Return the (X, Y) coordinate for the center point of the cell that contains the specified text.  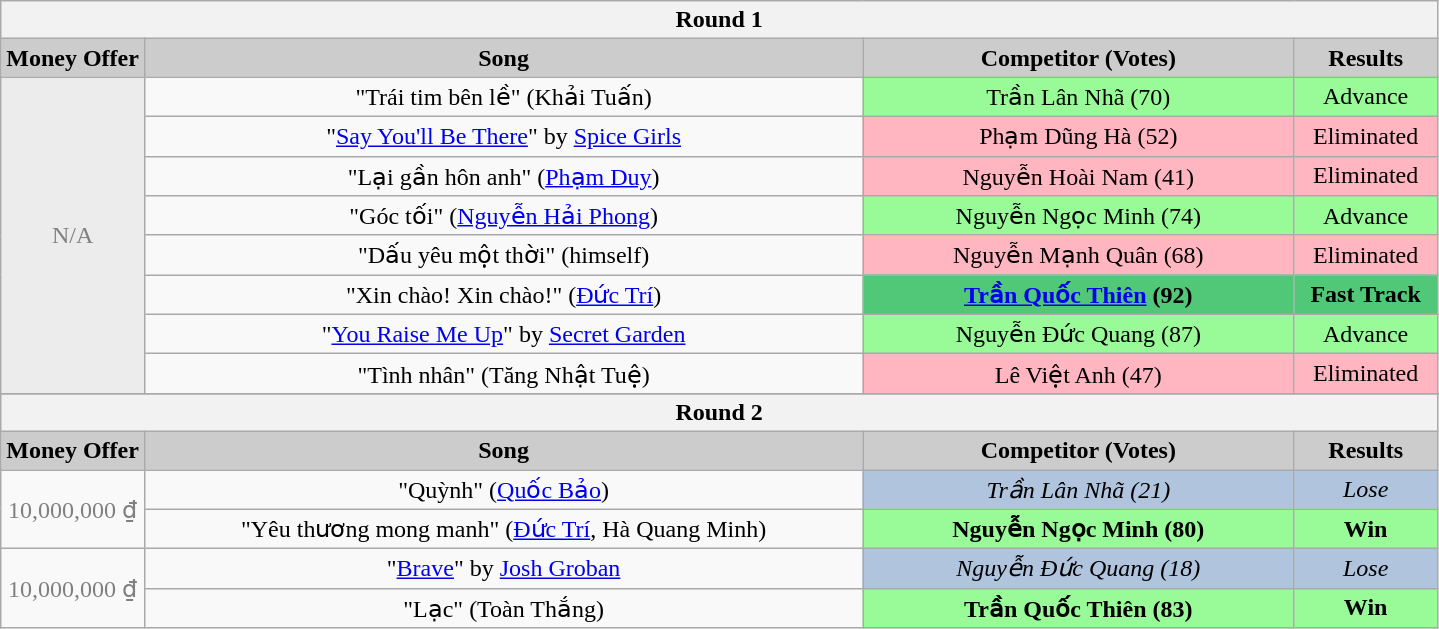
"Say You'll Be There" by Spice Girls (503, 136)
Fast Track (1366, 295)
Trần Lân Nhã (21) (1078, 490)
"Quỳnh" (Quốc Bảo) (503, 490)
Round 2 (720, 412)
"Trái tim bên lề" (Khải Tuấn) (503, 97)
Nguyễn Đức Quang (87) (1078, 334)
"Xin chào! Xin chào!" (Đức Trí) (503, 295)
Round 1 (720, 20)
"You Raise Me Up" by Secret Garden (503, 334)
Phạm Dũng Hà (52) (1078, 136)
"Tình nhân" (Tăng Nhật Tuệ) (503, 374)
N/A (73, 235)
Trần Quốc Thiên (92) (1078, 295)
"Góc tối" (Nguyễn Hải Phong) (503, 216)
"Lại gần hôn anh" (Phạm Duy) (503, 176)
Trần Quốc Thiên (83) (1078, 608)
Nguyễn Đức Quang (18) (1078, 569)
"Yêu thương mong manh" (Đức Trí, Hà Quang Minh) (503, 529)
Trần Lân Nhã (70) (1078, 97)
"Lạc" (Toàn Thắng) (503, 608)
Nguyễn Hoài Nam (41) (1078, 176)
Nguyễn Ngọc Minh (80) (1078, 529)
Nguyễn Mạnh Quân (68) (1078, 255)
Nguyễn Ngọc Minh (74) (1078, 216)
"Dấu yêu một thời" (himself) (503, 255)
Lê Việt Anh (47) (1078, 374)
"Brave" by Josh Groban (503, 569)
